Return the (X, Y) coordinate for the center point of the cell that contains the specified text.  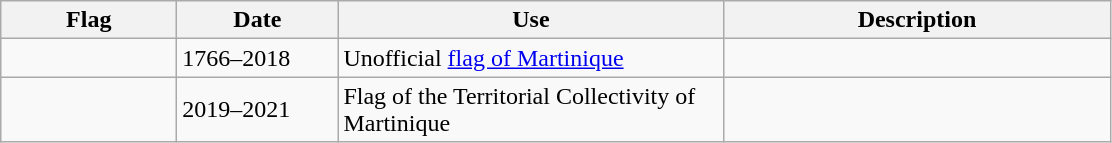
Flag (89, 20)
Flag of the Territorial Collectivity of Martinique (531, 110)
Unofficial flag of Martinique (531, 58)
Use (531, 20)
Date (258, 20)
1766–2018 (258, 58)
2019–2021 (258, 110)
Description (917, 20)
